Determine the (x, y) coordinate at the center of the cell enclosing the given text.  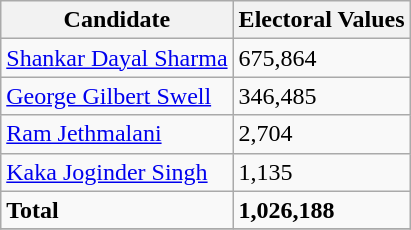
346,485 (322, 96)
Kaka Joginder Singh (117, 172)
Electoral Values (322, 20)
George Gilbert Swell (117, 96)
2,704 (322, 134)
Candidate (117, 20)
Shankar Dayal Sharma (117, 58)
Ram Jethmalani (117, 134)
1,135 (322, 172)
Total (117, 210)
675,864 (322, 58)
1,026,188 (322, 210)
